Locate the cell with the specified text and output its [x, y] center coordinate. 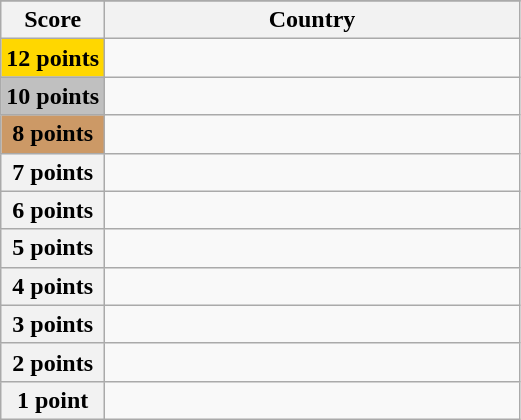
1 point [53, 400]
5 points [53, 248]
6 points [53, 210]
12 points [53, 58]
4 points [53, 286]
8 points [53, 134]
Score [53, 20]
7 points [53, 172]
Country [312, 20]
3 points [53, 324]
2 points [53, 362]
10 points [53, 96]
